Capture the cell that displays the provided text and extract its [X, Y] central coordinate. 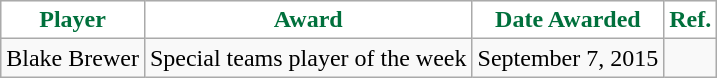
Award [308, 20]
Player [73, 20]
Ref. [690, 20]
September 7, 2015 [568, 58]
Special teams player of the week [308, 58]
Blake Brewer [73, 58]
Date Awarded [568, 20]
